Capture the cell that displays the provided text and extract its [x, y] central coordinate. 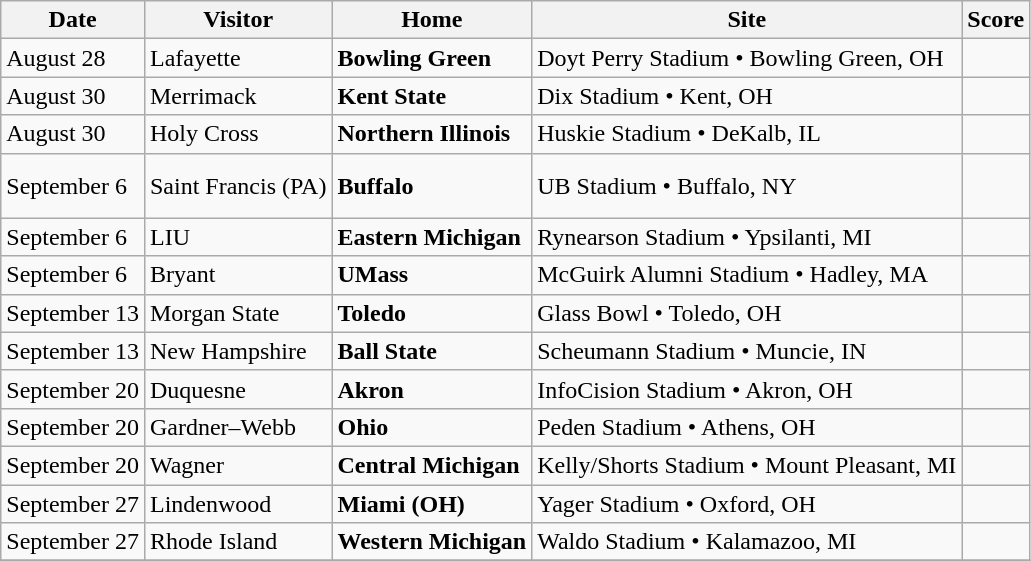
McGuirk Alumni Stadium • Hadley, MA [747, 275]
UMass [432, 275]
Merrimack [238, 96]
Peden Stadium • Athens, OH [747, 427]
Site [747, 20]
Gardner–Webb [238, 427]
Glass Bowl • Toledo, OH [747, 313]
Bryant [238, 275]
Lindenwood [238, 503]
Ball State [432, 351]
Bowling Green [432, 58]
Miami (OH) [432, 503]
Akron [432, 389]
Duquesne [238, 389]
LIU [238, 237]
Home [432, 20]
Kent State [432, 96]
Saint Francis (PA) [238, 186]
Rynearson Stadium • Ypsilanti, MI [747, 237]
UB Stadium • Buffalo, NY [747, 186]
Dix Stadium • Kent, OH [747, 96]
InfoCision Stadium • Akron, OH [747, 389]
Wagner [238, 465]
Visitor [238, 20]
Toledo [432, 313]
Waldo Stadium • Kalamazoo, MI [747, 542]
Northern Illinois [432, 134]
Holy Cross [238, 134]
August 28 [73, 58]
Central Michigan [432, 465]
Yager Stadium • Oxford, OH [747, 503]
Buffalo [432, 186]
Scheumann Stadium • Muncie, IN [747, 351]
Morgan State [238, 313]
Western Michigan [432, 542]
Score [996, 20]
Huskie Stadium • DeKalb, IL [747, 134]
Date [73, 20]
Doyt Perry Stadium • Bowling Green, OH [747, 58]
New Hampshire [238, 351]
Eastern Michigan [432, 237]
Rhode Island [238, 542]
Kelly/Shorts Stadium • Mount Pleasant, MI [747, 465]
Ohio [432, 427]
Lafayette [238, 58]
